From the cell containing the given text, extract its center point as [x, y] coordinate. 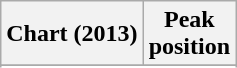
Chart (2013) [72, 34]
Peakposition [189, 34]
